Return (x, y) of the center of cell containing provided text 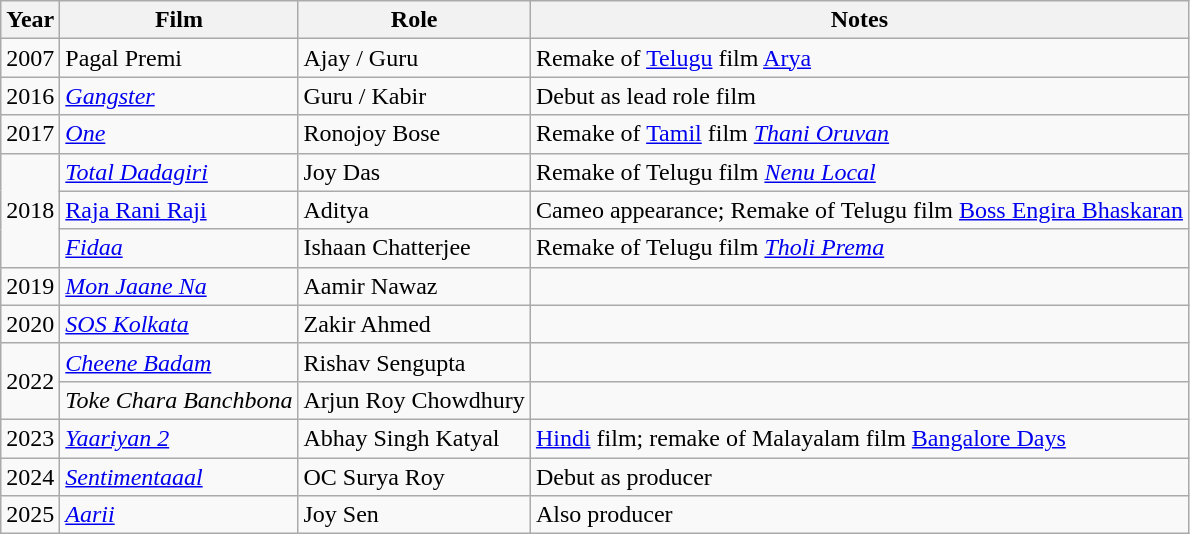
One (179, 134)
Zakir Ahmed (414, 324)
Remake of Telugu film Arya (859, 58)
2019 (30, 286)
Rishav Sengupta (414, 362)
Joy Das (414, 172)
Fidaa (179, 248)
Mon Jaane Na (179, 286)
Debut as producer (859, 477)
Year (30, 20)
2017 (30, 134)
2018 (30, 210)
Role (414, 20)
Toke Chara Banchbona (179, 400)
SOS Kolkata (179, 324)
OC Surya Roy (414, 477)
Raja Rani Raji (179, 210)
Joy Sen (414, 515)
Sentimentaaal (179, 477)
Cameo appearance; Remake of Telugu film Boss Engira Bhaskaran (859, 210)
2016 (30, 96)
Ronojoy Bose (414, 134)
Guru / Kabir (414, 96)
Hindi film; remake of Malayalam film Bangalore Days (859, 438)
Arjun Roy Chowdhury (414, 400)
Notes (859, 20)
2022 (30, 381)
Total Dadagiri (179, 172)
2025 (30, 515)
Debut as lead role film (859, 96)
Cheene Badam (179, 362)
Ajay / Guru (414, 58)
Aamir Nawaz (414, 286)
Abhay Singh Katyal (414, 438)
2020 (30, 324)
Remake of Tamil film Thani Oruvan (859, 134)
2024 (30, 477)
Also producer (859, 515)
Gangster (179, 96)
Aditya (414, 210)
Aarii (179, 515)
Remake of Telugu film Tholi Prema (859, 248)
Film (179, 20)
Ishaan Chatterjee (414, 248)
Remake of Telugu film Nenu Local (859, 172)
2007 (30, 58)
2023 (30, 438)
Yaariyan 2 (179, 438)
Pagal Premi (179, 58)
